For the text-containing cell, return its midpoint in [X, Y] coordinate format. 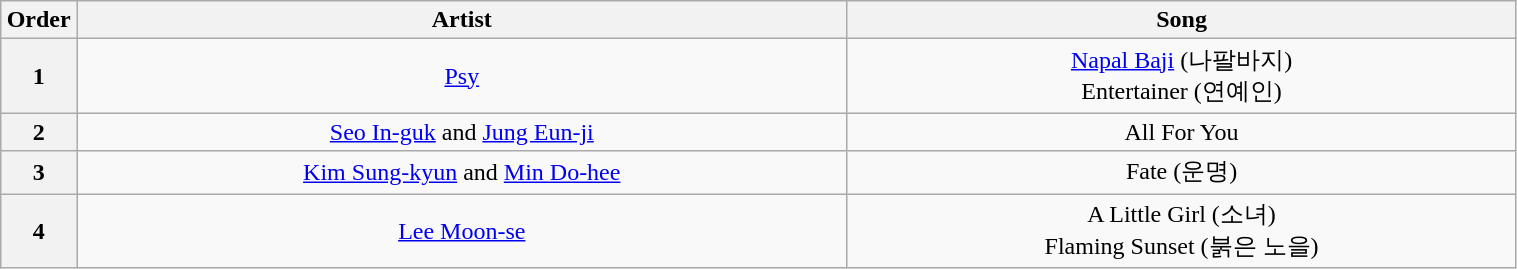
Order [39, 20]
Seo In-guk and Jung Eun-ji [462, 132]
Lee Moon-se [462, 231]
4 [39, 231]
2 [39, 132]
Artist [462, 20]
All For You [1182, 132]
A Little Girl (소녀) Flaming Sunset (붉은 노을) [1182, 231]
Fate (운명) [1182, 172]
Song [1182, 20]
1 [39, 76]
Psy [462, 76]
Napal Baji (나팔바지)Entertainer (연예인) [1182, 76]
Kim Sung-kyun and Min Do-hee [462, 172]
3 [39, 172]
